Locate the cell with the specified text and output its (x, y) center coordinate. 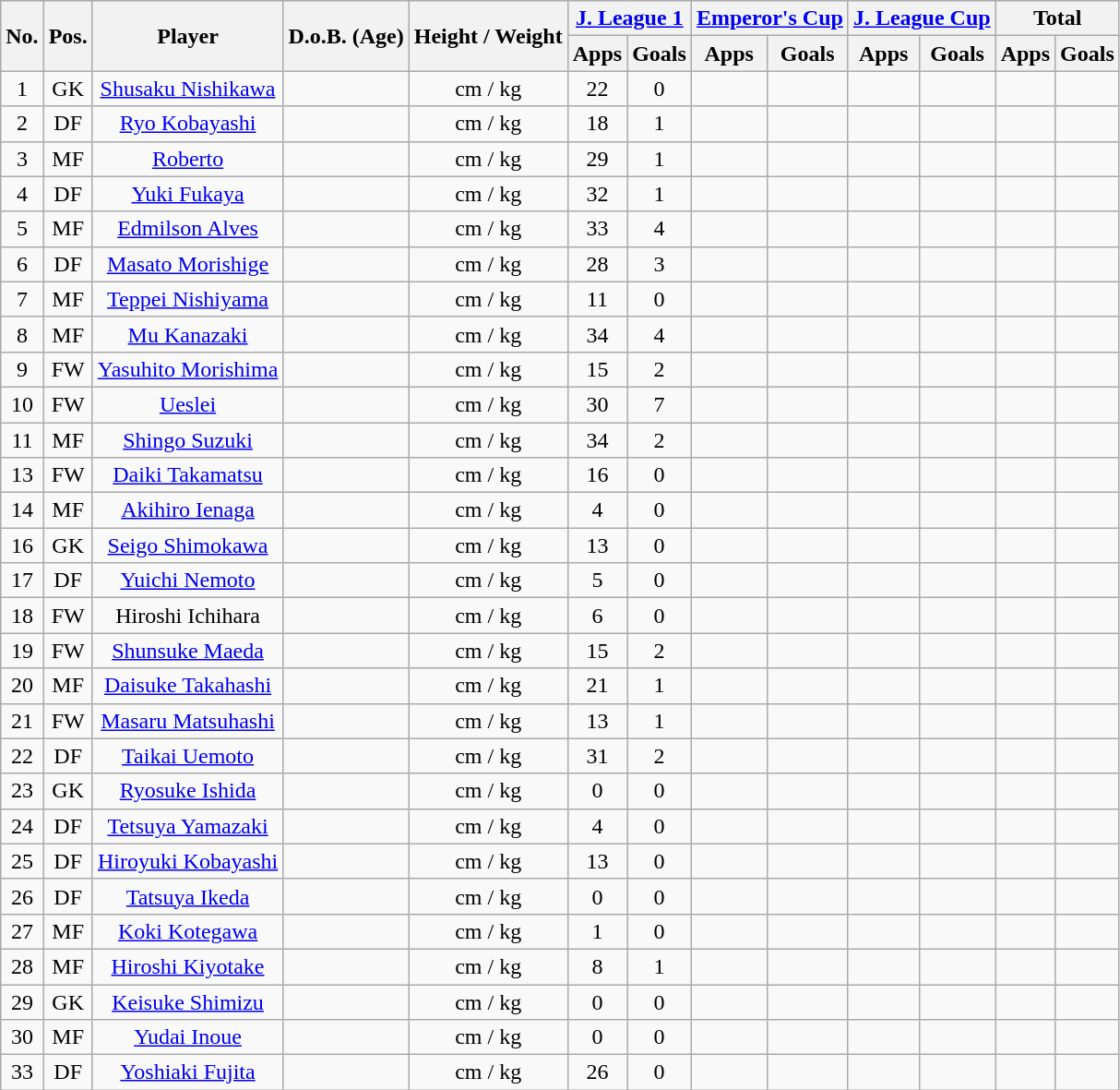
17 (22, 581)
Ueslei (188, 404)
Player (188, 36)
Daiki Takamatsu (188, 475)
Yasuhito Morishima (188, 369)
Ryosuke Ishida (188, 791)
Hiroshi Kiyotake (188, 966)
Koki Kotegawa (188, 931)
32 (597, 194)
Yuki Fukaya (188, 194)
23 (22, 791)
9 (22, 369)
Daisuke Takahashi (188, 686)
24 (22, 826)
14 (22, 510)
Tetsuya Yamazaki (188, 826)
Yuichi Nemoto (188, 581)
Edmilson Alves (188, 229)
Hiroyuki Kobayashi (188, 861)
Yudai Inoue (188, 1037)
Masato Morishige (188, 264)
27 (22, 931)
J. League 1 (629, 18)
Shunsuke Maeda (188, 651)
10 (22, 404)
Shusaku Nishikawa (188, 89)
Mu Kanazaki (188, 334)
Ryo Kobayashi (188, 124)
Pos. (68, 36)
Height / Weight (488, 36)
Keisuke Shimizu (188, 1001)
Shingo Suzuki (188, 440)
Masaru Matsuhashi (188, 721)
D.o.B. (Age) (346, 36)
Total (1057, 18)
Hiroshi Ichihara (188, 616)
Taikai Uemoto (188, 756)
Yoshiaki Fujita (188, 1072)
Seigo Shimokawa (188, 545)
19 (22, 651)
Roberto (188, 159)
Emperor's Cup (769, 18)
No. (22, 36)
Akihiro Ienaga (188, 510)
Teppei Nishiyama (188, 299)
J. League Cup (922, 18)
25 (22, 861)
31 (597, 756)
20 (22, 686)
Tatsuya Ikeda (188, 896)
